Detect which cell encompasses the target text, then output its [x, y] center coordinate. 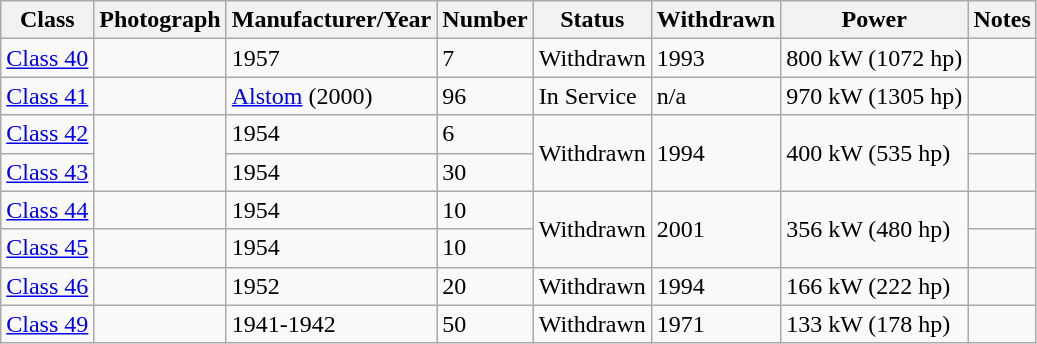
Class 42 [48, 134]
Class 43 [48, 172]
Status [592, 20]
Class 40 [48, 58]
Class 45 [48, 248]
Manufacturer/Year [332, 20]
2001 [716, 229]
Class 49 [48, 324]
1952 [332, 286]
356 kW (480 hp) [874, 229]
Number [485, 20]
133 kW (178 hp) [874, 324]
20 [485, 286]
n/a [716, 96]
7 [485, 58]
Class 44 [48, 210]
6 [485, 134]
Notes [1002, 20]
In Service [592, 96]
166 kW (222 hp) [874, 286]
Class [48, 20]
1957 [332, 58]
1971 [716, 324]
Class 46 [48, 286]
Power [874, 20]
Photograph [160, 20]
1941-1942 [332, 324]
1993 [716, 58]
800 kW (1072 hp) [874, 58]
Alstom (2000) [332, 96]
96 [485, 96]
30 [485, 172]
400 kW (535 hp) [874, 153]
50 [485, 324]
Class 41 [48, 96]
970 kW (1305 hp) [874, 96]
